Capture the cell that displays the provided text and extract its (X, Y) central coordinate. 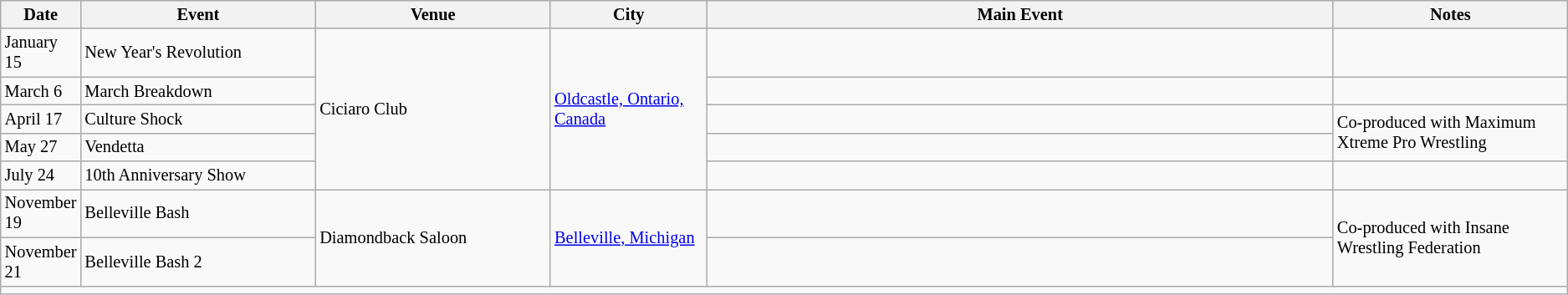
July 24 (41, 175)
Vendetta (197, 147)
Ciciaro Club (433, 109)
Date (41, 14)
January 15 (41, 53)
April 17 (41, 119)
Co-produced with Maximum Xtreme Pro Wrestling (1450, 132)
November 19 (41, 213)
November 21 (41, 262)
10th Anniversary Show (197, 175)
Co-produced with Insane Wrestling Federation (1450, 237)
Diamondback Saloon (433, 237)
Belleville Bash (197, 213)
Belleville Bash 2 (197, 262)
Main Event (1020, 14)
City (629, 14)
March 6 (41, 91)
Culture Shock (197, 119)
Oldcastle, Ontario, Canada (629, 109)
New Year's Revolution (197, 53)
Notes (1450, 14)
May 27 (41, 147)
March Breakdown (197, 91)
Event (197, 14)
Belleville, Michigan (629, 237)
Venue (433, 14)
